From the cell containing the given text, extract its center point as (x, y) coordinate. 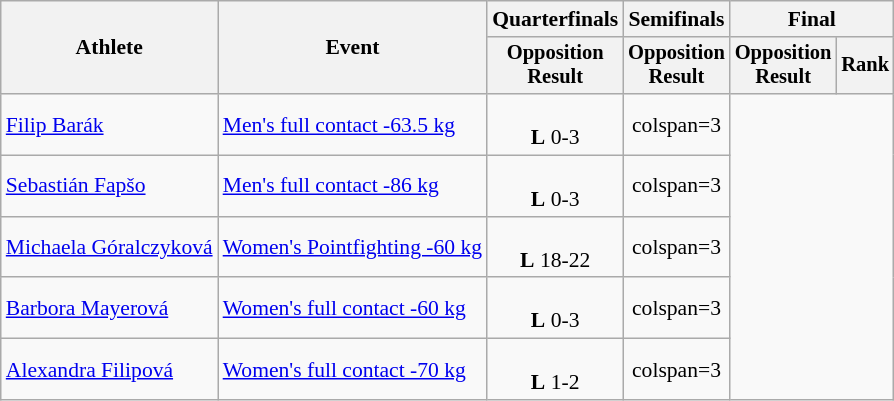
L 1-2 (555, 370)
Women's full contact -70 kg (353, 370)
Women's Pointfighting -60 kg (353, 248)
Barbora Mayerová (110, 308)
Rank (865, 66)
L 18-22 (555, 248)
Filip Barák (110, 124)
Alexandra Filipová (110, 370)
Sebastián Fapšo (110, 186)
Quarterfinals (555, 19)
Michaela Góralczyková (110, 248)
Semifinals (676, 19)
Men's full contact -86 kg (353, 186)
Women's full contact -60 kg (353, 308)
Event (353, 48)
Athlete (110, 48)
Final (812, 19)
Men's full contact -63.5 kg (353, 124)
